Output the (x, y) coordinate of the center of the cell containing the given text.  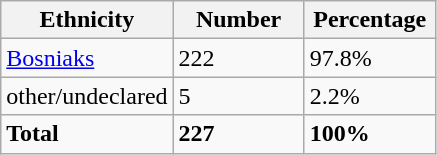
Bosniaks (87, 58)
other/undeclared (87, 96)
222 (238, 58)
97.8% (370, 58)
Total (87, 134)
100% (370, 134)
Number (238, 20)
Ethnicity (87, 20)
Percentage (370, 20)
227 (238, 134)
5 (238, 96)
2.2% (370, 96)
